Locate the cell with the specified text and output its [X, Y] center coordinate. 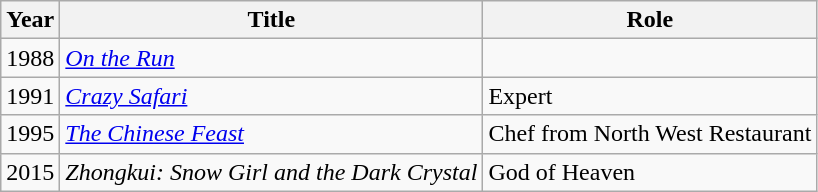
2015 [30, 172]
Year [30, 20]
Zhongkui: Snow Girl and the Dark Crystal [272, 172]
Crazy Safari [272, 96]
God of Heaven [650, 172]
Title [272, 20]
1991 [30, 96]
Chef from North West Restaurant [650, 134]
Role [650, 20]
Expert [650, 96]
1988 [30, 58]
On the Run [272, 58]
1995 [30, 134]
The Chinese Feast [272, 134]
